Identify which cell holds the provided text, then report its (x, y) central coordinate. 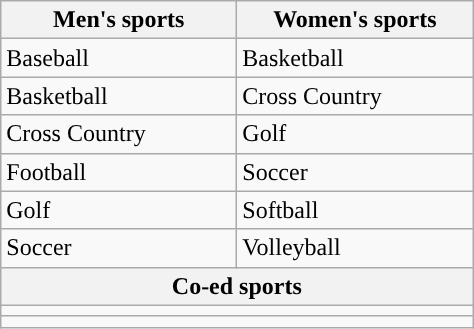
Women's sports (355, 20)
Men's sports (119, 20)
Softball (355, 210)
Volleyball (355, 248)
Football (119, 172)
Baseball (119, 58)
Co-ed sports (237, 286)
